Pinpoint the cell where the given text exists, returning its [x, y] midpoint coordinate. 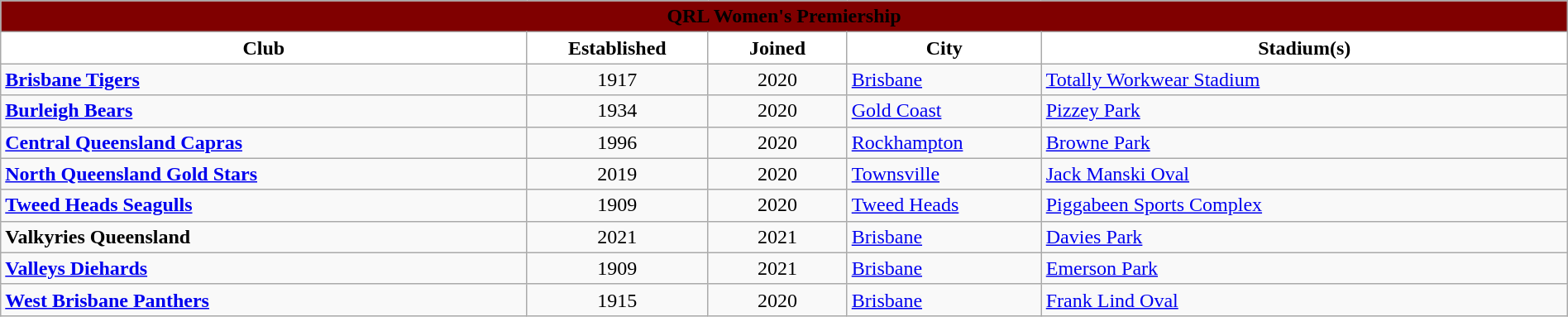
Pizzey Park [1304, 111]
Browne Park [1304, 142]
Joined [777, 48]
Frank Lind Oval [1304, 300]
Townsville [944, 174]
Gold Coast [944, 111]
Jack Manski Oval [1304, 174]
Valleys Diehards [264, 268]
Tweed Heads Seagulls [264, 205]
Rockhampton [944, 142]
Stadium(s) [1304, 48]
Burleigh Bears [264, 111]
1917 [617, 79]
Emerson Park [1304, 268]
North Queensland Gold Stars [264, 174]
Brisbane Tigers [264, 79]
City [944, 48]
Davies Park [1304, 237]
1934 [617, 111]
1996 [617, 142]
1915 [617, 300]
West Brisbane Panthers [264, 300]
QRL Women's Premiership [784, 17]
Tweed Heads [944, 205]
2019 [617, 174]
Valkyries Queensland [264, 237]
Central Queensland Capras [264, 142]
Piggabeen Sports Complex [1304, 205]
Club [264, 48]
Established [617, 48]
Totally Workwear Stadium [1304, 79]
